Return the [X, Y] coordinate for the center point of the cell that contains the specified text.  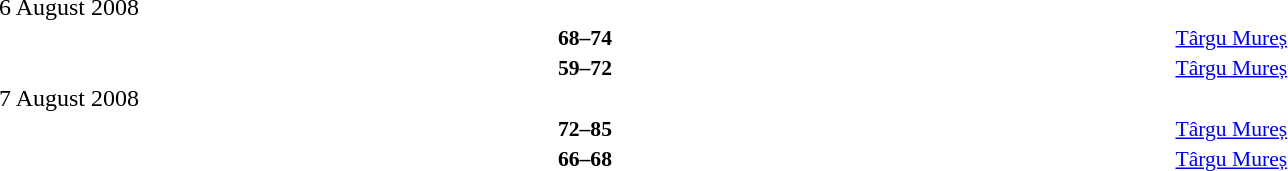
68–74 [584, 38]
72–85 [584, 129]
59–72 [584, 68]
